From the cell containing the given text, extract its center point as [x, y] coordinate. 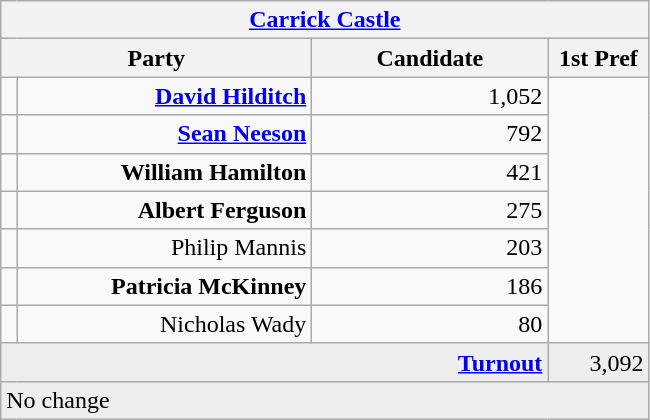
William Hamilton [164, 172]
Party [156, 58]
Philip Mannis [164, 248]
1,052 [430, 96]
David Hilditch [164, 96]
Albert Ferguson [164, 210]
421 [430, 172]
Nicholas Wady [164, 324]
No change [325, 400]
203 [430, 248]
186 [430, 286]
Turnout [274, 362]
1st Pref [598, 58]
792 [430, 134]
Carrick Castle [325, 20]
Patricia McKinney [164, 286]
Sean Neeson [164, 134]
275 [430, 210]
Candidate [430, 58]
3,092 [598, 362]
80 [430, 324]
